Output the [X, Y] coordinate of the center of the cell containing the given text.  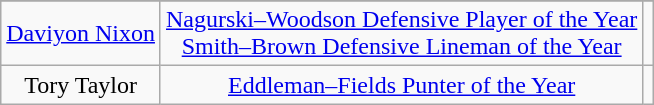
Nagurski–Woodson Defensive Player of the YearSmith–Brown Defensive Lineman of the Year [401, 34]
Tory Taylor [81, 85]
Eddleman–Fields Punter of the Year [401, 85]
Daviyon Nixon [81, 34]
